Detect which cell encompasses the target text, then output its (X, Y) center coordinate. 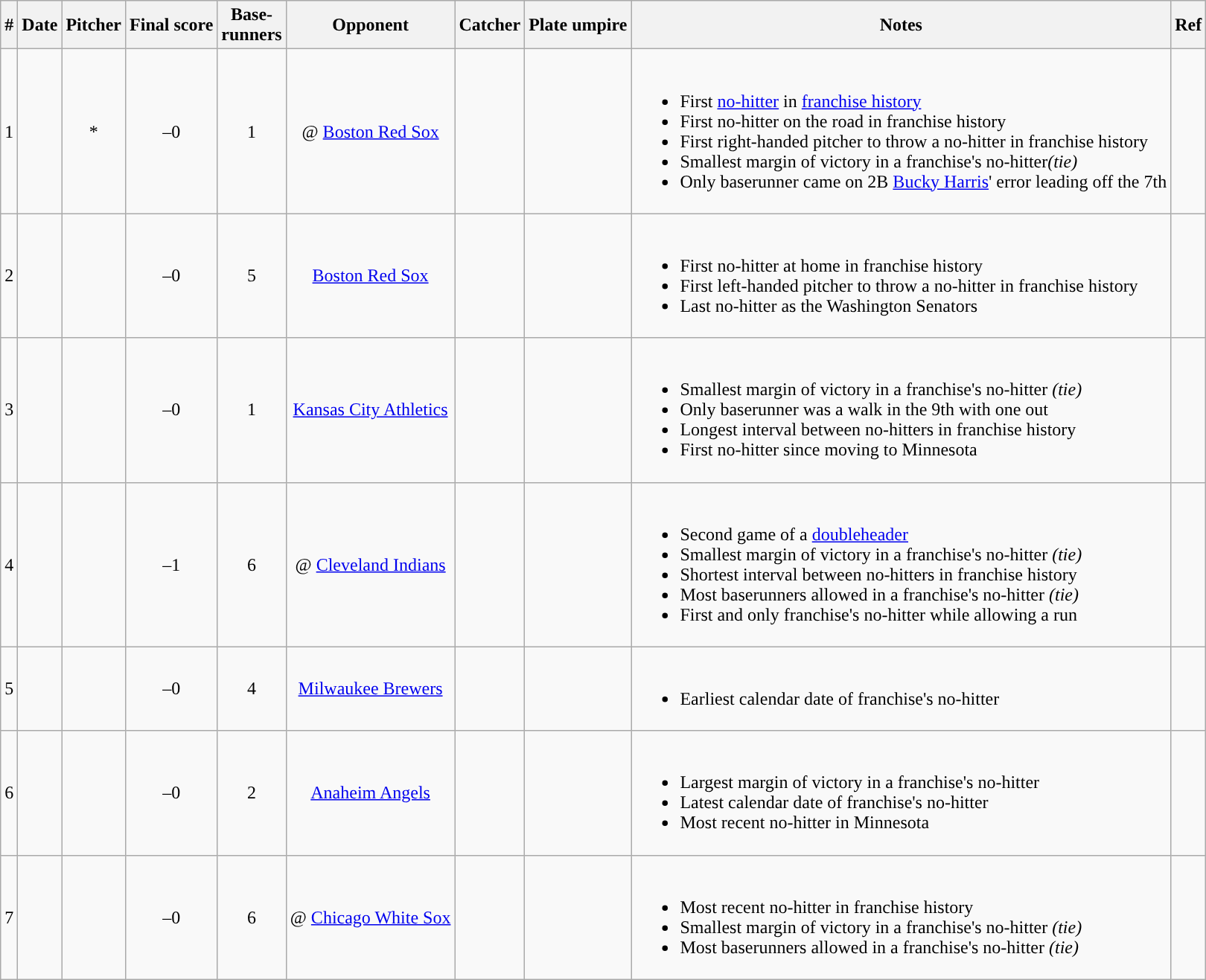
Ref (1188, 25)
Notes (901, 25)
Catcher (490, 25)
Milwaukee Brewers (371, 689)
Date (40, 25)
Earliest calendar date of franchise's no-hitter (901, 689)
Base-runners (252, 25)
Plate umpire (578, 25)
# (9, 25)
7 (9, 917)
@ Chicago White Sox (371, 917)
3 (9, 410)
Kansas City Athletics (371, 410)
* (94, 131)
@ Boston Red Sox (371, 131)
Boston Red Sox (371, 275)
Opponent (371, 25)
@ Cleveland Indians (371, 564)
Pitcher (94, 25)
Anaheim Angels (371, 793)
Final score (171, 25)
–1 (171, 564)
Largest margin of victory in a franchise's no-hitterLatest calendar date of franchise's no-hitterMost recent no-hitter in Minnesota (901, 793)
